Locate the cell with the specified text and output its [X, Y] center coordinate. 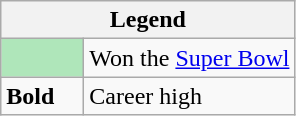
Bold [42, 96]
Legend [148, 20]
Career high [190, 96]
Won the Super Bowl [190, 58]
